Detect which cell encompasses the target text, then output its (X, Y) center coordinate. 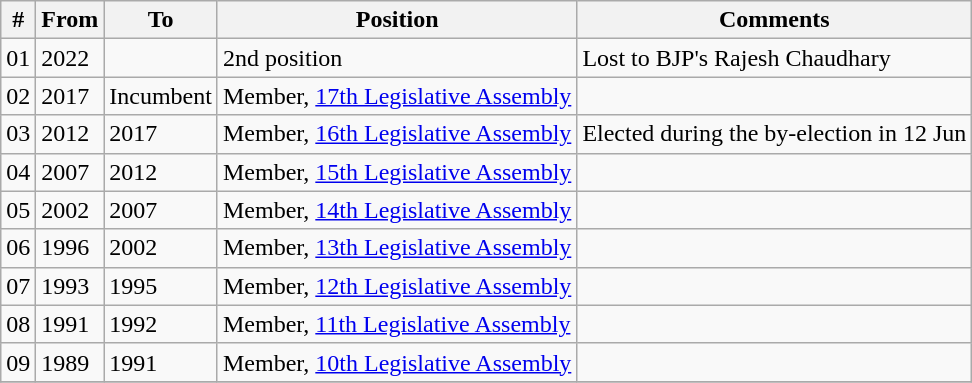
1993 (70, 286)
Position (396, 20)
07 (18, 286)
Elected during the by-election in 12 Jun (774, 134)
05 (18, 210)
04 (18, 172)
Member, 12th Legislative Assembly (396, 286)
Member, 15th Legislative Assembly (396, 172)
1992 (161, 324)
Member, 16th Legislative Assembly (396, 134)
09 (18, 362)
06 (18, 248)
Lost to BJP's Rajesh Chaudhary (774, 58)
2022 (70, 58)
03 (18, 134)
1989 (70, 362)
To (161, 20)
Member, 11th Legislative Assembly (396, 324)
# (18, 20)
Incumbent (161, 96)
01 (18, 58)
Member, 13th Legislative Assembly (396, 248)
Member, 17th Legislative Assembly (396, 96)
1995 (161, 286)
Comments (774, 20)
Member, 14th Legislative Assembly (396, 210)
08 (18, 324)
1996 (70, 248)
02 (18, 96)
From (70, 20)
Member, 10th Legislative Assembly (396, 362)
2nd position (396, 58)
